Find where the given text appears and provide that cell's center as [x, y] coordinate. 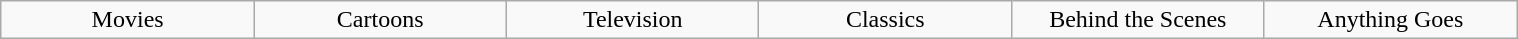
Movies [128, 20]
Anything Goes [1390, 20]
Classics [886, 20]
Television [632, 20]
Behind the Scenes [1138, 20]
Cartoons [380, 20]
